Determine the [X, Y] coordinate at the center of the cell enclosing the given text.  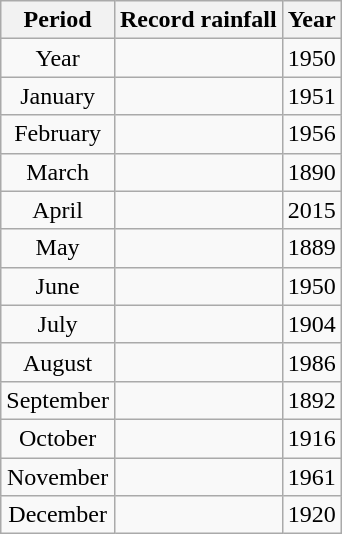
December [58, 515]
September [58, 400]
1951 [312, 96]
August [58, 362]
Record rainfall [198, 20]
1920 [312, 515]
July [58, 324]
October [58, 438]
June [58, 286]
1904 [312, 324]
1961 [312, 477]
2015 [312, 210]
Period [58, 20]
March [58, 172]
November [58, 477]
January [58, 96]
1890 [312, 172]
May [58, 248]
April [58, 210]
February [58, 134]
1916 [312, 438]
1892 [312, 400]
1986 [312, 362]
1889 [312, 248]
1956 [312, 134]
